Determine the (X, Y) coordinate at the center of the cell enclosing the given text.  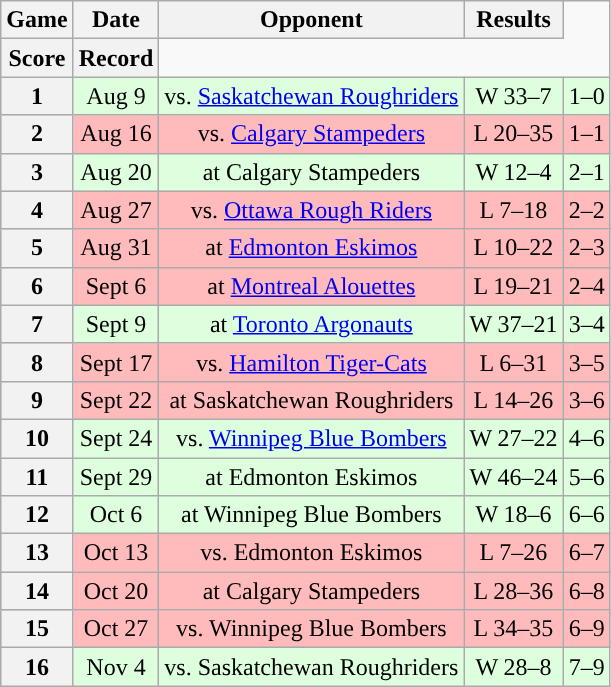
1 (37, 96)
Score (37, 58)
2–2 (586, 210)
L 6–31 (514, 362)
14 (37, 591)
L 19–21 (514, 286)
L 28–36 (514, 591)
4 (37, 210)
Sept 9 (116, 324)
Nov 4 (116, 667)
Aug 20 (116, 172)
2 (37, 134)
at Saskatchewan Roughriders (312, 400)
Sept 22 (116, 400)
Oct 6 (116, 515)
Aug 9 (116, 96)
13 (37, 553)
Sept 29 (116, 477)
9 (37, 400)
at Toronto Argonauts (312, 324)
6–7 (586, 553)
11 (37, 477)
6 (37, 286)
12 (37, 515)
3–6 (586, 400)
W 27–22 (514, 438)
1–1 (586, 134)
Record (116, 58)
7 (37, 324)
at Montreal Alouettes (312, 286)
W 37–21 (514, 324)
2–4 (586, 286)
W 12–4 (514, 172)
2–1 (586, 172)
10 (37, 438)
4–6 (586, 438)
L 10–22 (514, 248)
16 (37, 667)
8 (37, 362)
L 7–18 (514, 210)
vs. Edmonton Eskimos (312, 553)
Sept 6 (116, 286)
L 34–35 (514, 629)
1–0 (586, 96)
Sept 17 (116, 362)
W 18–6 (514, 515)
vs. Ottawa Rough Riders (312, 210)
Sept 24 (116, 438)
5–6 (586, 477)
Oct 13 (116, 553)
L 14–26 (514, 400)
Aug 31 (116, 248)
Results (514, 20)
3 (37, 172)
15 (37, 629)
Oct 20 (116, 591)
W 33–7 (514, 96)
6–9 (586, 629)
Aug 27 (116, 210)
at Winnipeg Blue Bombers (312, 515)
5 (37, 248)
Game (37, 20)
L 20–35 (514, 134)
Opponent (312, 20)
W 28–8 (514, 667)
L 7–26 (514, 553)
W 46–24 (514, 477)
3–4 (586, 324)
7–9 (586, 667)
Date (116, 20)
vs. Hamilton Tiger-Cats (312, 362)
2–3 (586, 248)
3–5 (586, 362)
6–6 (586, 515)
Aug 16 (116, 134)
Oct 27 (116, 629)
6–8 (586, 591)
vs. Calgary Stampeders (312, 134)
